Return [X, Y] of the center of cell containing provided text 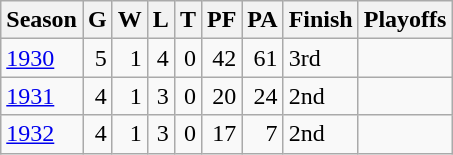
24 [262, 96]
Playoffs [405, 20]
7 [262, 134]
Finish [320, 20]
42 [221, 58]
1932 [42, 134]
17 [221, 134]
T [188, 20]
1931 [42, 96]
61 [262, 58]
3rd [320, 58]
Season [42, 20]
1930 [42, 58]
PF [221, 20]
PA [262, 20]
L [160, 20]
W [130, 20]
5 [97, 58]
G [97, 20]
20 [221, 96]
